Output the [X, Y] coordinate of the center of the cell containing the given text.  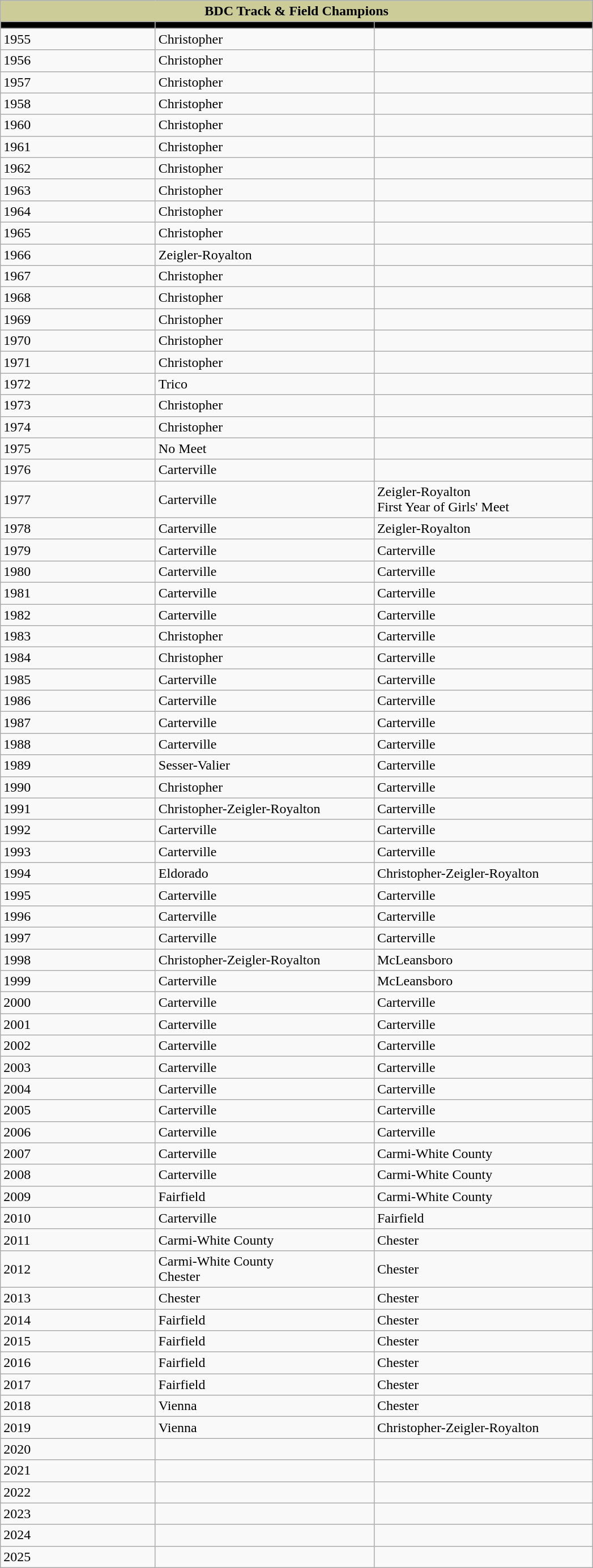
2007 [78, 1153]
1984 [78, 658]
1980 [78, 571]
Zeigler-Royalton First Year of Girls' Meet [483, 499]
2003 [78, 1067]
1983 [78, 636]
2004 [78, 1089]
1999 [78, 981]
1969 [78, 319]
1971 [78, 362]
1975 [78, 448]
1996 [78, 916]
1965 [78, 233]
2012 [78, 1268]
1997 [78, 938]
1977 [78, 499]
2024 [78, 1535]
1986 [78, 701]
2023 [78, 1514]
BDC Track & Field Champions [297, 11]
2008 [78, 1175]
1960 [78, 125]
1973 [78, 405]
1985 [78, 680]
1989 [78, 766]
1978 [78, 528]
1991 [78, 809]
1979 [78, 550]
1998 [78, 960]
1993 [78, 852]
1974 [78, 427]
1968 [78, 298]
1955 [78, 39]
No Meet [264, 448]
2021 [78, 1471]
2016 [78, 1363]
1963 [78, 190]
2000 [78, 1003]
1962 [78, 168]
Eldorado [264, 873]
Carmi-White County Chester [264, 1268]
Sesser-Valier [264, 766]
1972 [78, 384]
2019 [78, 1428]
1966 [78, 254]
1982 [78, 614]
1990 [78, 787]
2001 [78, 1024]
2015 [78, 1341]
1992 [78, 830]
2025 [78, 1557]
1957 [78, 82]
1976 [78, 470]
2018 [78, 1406]
1995 [78, 895]
1956 [78, 61]
1958 [78, 104]
Trico [264, 384]
1988 [78, 744]
2013 [78, 1298]
2010 [78, 1218]
1961 [78, 147]
2006 [78, 1132]
1981 [78, 593]
2011 [78, 1240]
2005 [78, 1110]
1967 [78, 276]
2002 [78, 1046]
2022 [78, 1492]
2014 [78, 1320]
2017 [78, 1385]
2009 [78, 1197]
2020 [78, 1449]
1964 [78, 211]
1994 [78, 873]
1987 [78, 723]
1970 [78, 341]
